Return (x, y) of the center of cell containing provided text 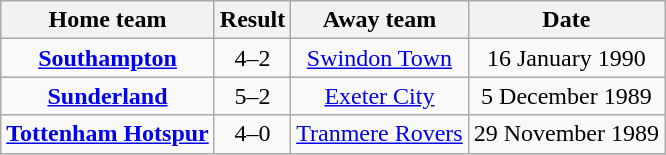
4–0 (252, 134)
Tranmere Rovers (380, 134)
Tottenham Hotspur (108, 134)
Exeter City (380, 96)
5 December 1989 (566, 96)
16 January 1990 (566, 58)
Date (566, 20)
Away team (380, 20)
5–2 (252, 96)
Result (252, 20)
Swindon Town (380, 58)
4–2 (252, 58)
Home team (108, 20)
Sunderland (108, 96)
Southampton (108, 58)
29 November 1989 (566, 134)
